Find where the given text appears and provide that cell's center as (x, y) coordinate. 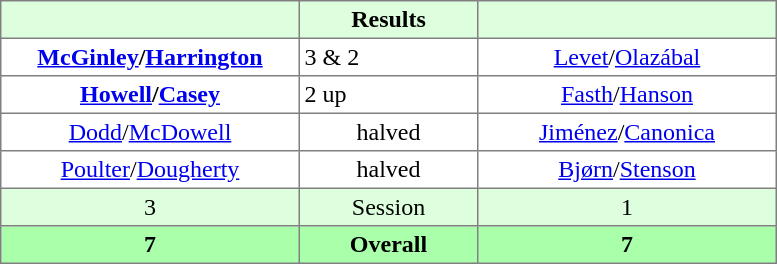
Howell/Casey (150, 95)
Poulter/Dougherty (150, 170)
Jiménez/Canonica (627, 132)
Fasth/Hanson (627, 95)
Overall (388, 245)
Dodd/McDowell (150, 132)
2 up (388, 95)
Results (388, 20)
Levet/Olazábal (627, 57)
Bjørn/Stenson (627, 170)
3 (150, 207)
McGinley/Harrington (150, 57)
1 (627, 207)
Session (388, 207)
3 & 2 (388, 57)
